Return the (x, y) coordinate for the center point of the cell that contains the specified text.  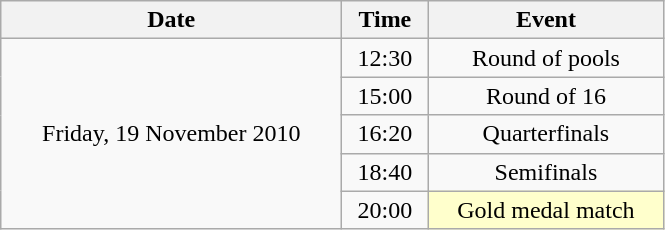
Event (546, 20)
20:00 (385, 210)
Round of pools (546, 58)
Round of 16 (546, 96)
Quarterfinals (546, 134)
16:20 (385, 134)
Date (172, 20)
18:40 (385, 172)
15:00 (385, 96)
Semifinals (546, 172)
Gold medal match (546, 210)
12:30 (385, 58)
Friday, 19 November 2010 (172, 134)
Time (385, 20)
